From the cell containing the given text, extract its center point as [X, Y] coordinate. 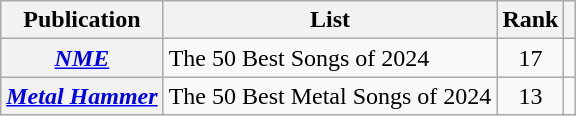
Metal Hammer [82, 96]
13 [530, 96]
Publication [82, 20]
The 50 Best Songs of 2024 [330, 58]
List [330, 20]
NME [82, 58]
Rank [530, 20]
The 50 Best Metal Songs of 2024 [330, 96]
17 [530, 58]
